Extract the [x, y] coordinate from the center of the cell holding the provided text.  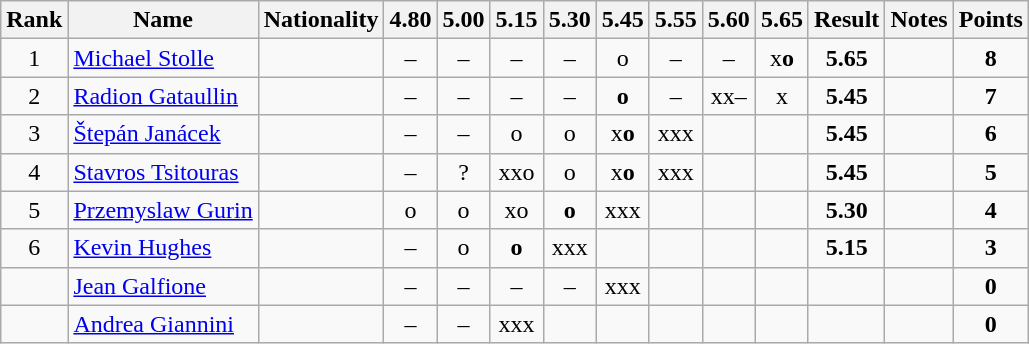
Notes [919, 20]
x [782, 96]
4.80 [410, 20]
5.60 [728, 20]
Nationality [321, 20]
7 [990, 96]
Result [846, 20]
Michael Stolle [163, 58]
Stavros Tsitouras [163, 172]
Przemyslaw Gurin [163, 210]
xx– [728, 96]
Name [163, 20]
Kevin Hughes [163, 248]
Štepán Janácek [163, 134]
1 [34, 58]
Points [990, 20]
5.55 [676, 20]
5.00 [464, 20]
Rank [34, 20]
? [464, 172]
Andrea Giannini [163, 324]
Jean Galfione [163, 286]
8 [990, 58]
2 [34, 96]
Radion Gataullin [163, 96]
xxo [516, 172]
